Detect which cell encompasses the target text, then output its [x, y] center coordinate. 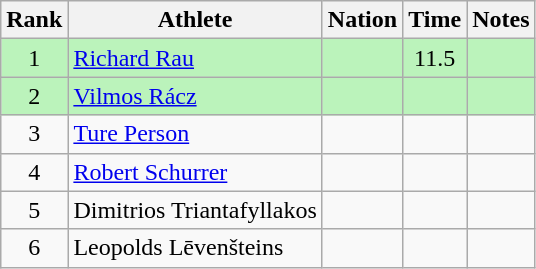
Vilmos Rácz [195, 96]
6 [34, 248]
Robert Schurrer [195, 172]
4 [34, 172]
2 [34, 96]
Dimitrios Triantafyllakos [195, 210]
Leopolds Lēvenšteins [195, 248]
11.5 [435, 58]
Richard Rau [195, 58]
Rank [34, 20]
Nation [362, 20]
Time [435, 20]
Notes [501, 20]
1 [34, 58]
Ture Person [195, 134]
3 [34, 134]
5 [34, 210]
Athlete [195, 20]
